Provide the (x, y) coordinate of the cell's center where the given text is located.  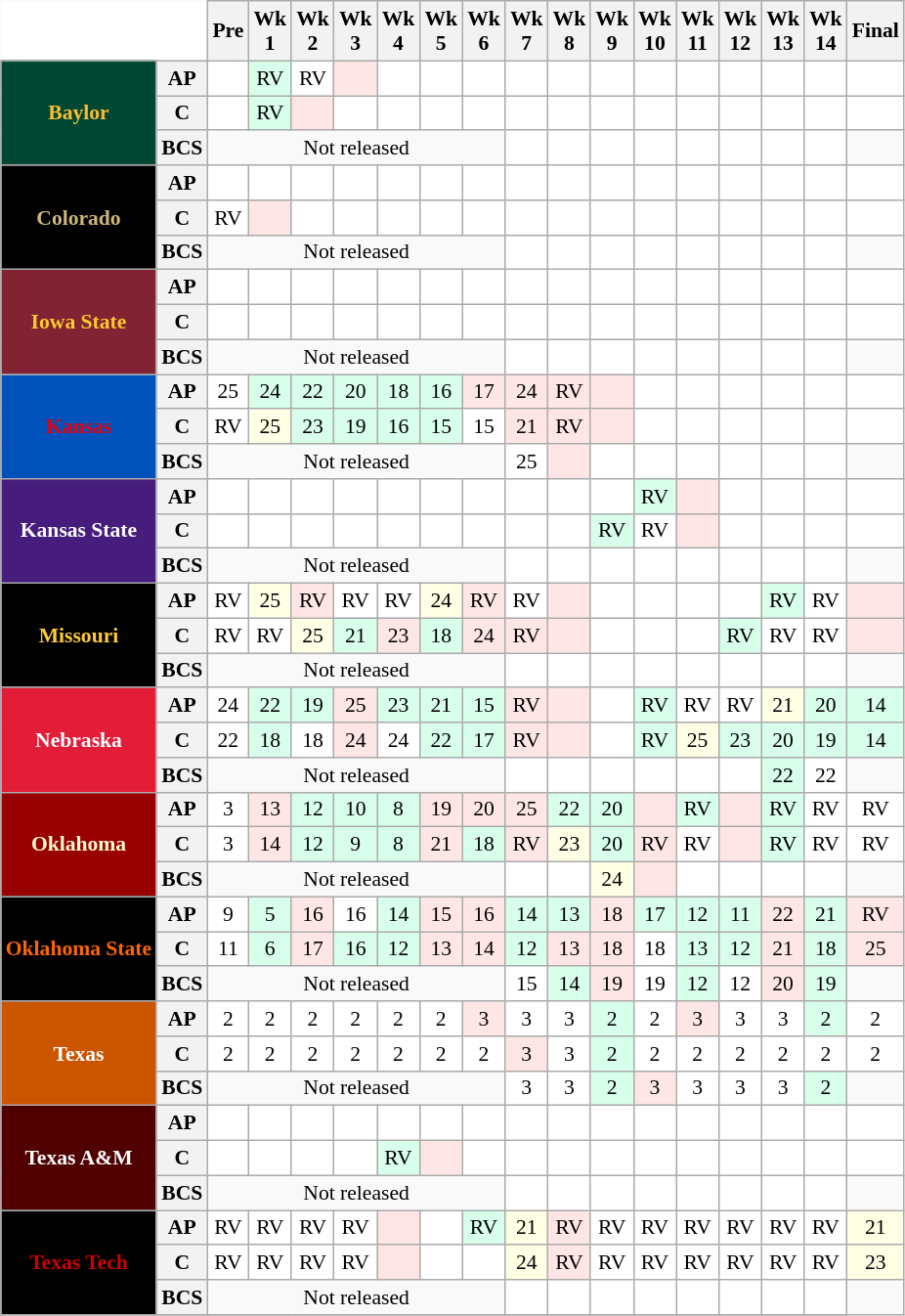
Wk6 (484, 31)
Texas (78, 1054)
Pre (228, 31)
Wk8 (570, 31)
Texas A&M (78, 1158)
Wk2 (313, 31)
Wk9 (612, 31)
Oklahoma State (78, 948)
Texas Tech (78, 1263)
Wk4 (399, 31)
Wk1 (270, 31)
Baylor (78, 113)
5 (270, 914)
Colorado (78, 217)
Kansas State (78, 532)
Wk12 (740, 31)
Wk5 (441, 31)
Nebraska (78, 741)
Wk14 (826, 31)
10 (356, 810)
Missouri (78, 636)
Wk3 (356, 31)
Iowa State (78, 323)
Wk10 (655, 31)
Final (876, 31)
Oklahoma (78, 845)
Wk11 (698, 31)
6 (270, 949)
Wk13 (783, 31)
Wk7 (527, 31)
Kansas (78, 426)
